Find where the given text appears and provide that cell's center as (x, y) coordinate. 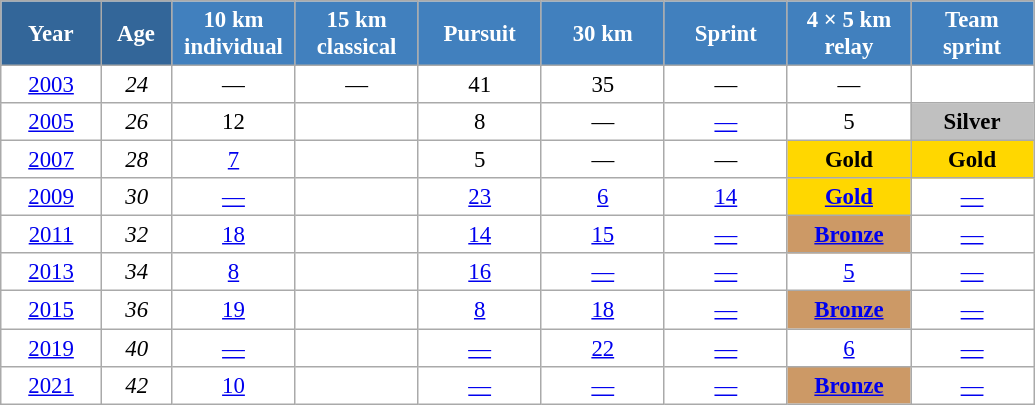
36 (136, 310)
Year (52, 34)
Sprint (726, 34)
2021 (52, 385)
34 (136, 273)
15 km classical (356, 34)
40 (136, 348)
2013 (52, 273)
30 (136, 197)
28 (136, 160)
26 (136, 122)
2011 (52, 235)
2005 (52, 122)
23 (480, 197)
42 (136, 385)
Silver (972, 122)
2009 (52, 197)
2007 (52, 160)
35 (602, 85)
10 km individual (234, 34)
2003 (52, 85)
41 (480, 85)
10 (234, 385)
24 (136, 85)
16 (480, 273)
Pursuit (480, 34)
12 (234, 122)
30 km (602, 34)
22 (602, 348)
2015 (52, 310)
32 (136, 235)
19 (234, 310)
2019 (52, 348)
Age (136, 34)
7 (234, 160)
4 × 5 km relay (848, 34)
15 (602, 235)
Team sprint (972, 34)
